Pinpoint the cell where the given text exists, returning its [x, y] midpoint coordinate. 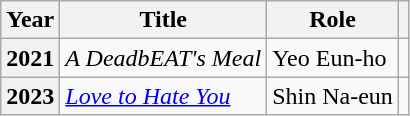
Year [30, 20]
Yeo Eun-ho [333, 58]
Title [164, 20]
Love to Hate You [164, 96]
Role [333, 20]
2021 [30, 58]
Shin Na-eun [333, 96]
2023 [30, 96]
A DeadbEAT's Meal [164, 58]
